Determine the (X, Y) coordinate at the center of the cell enclosing the given text.  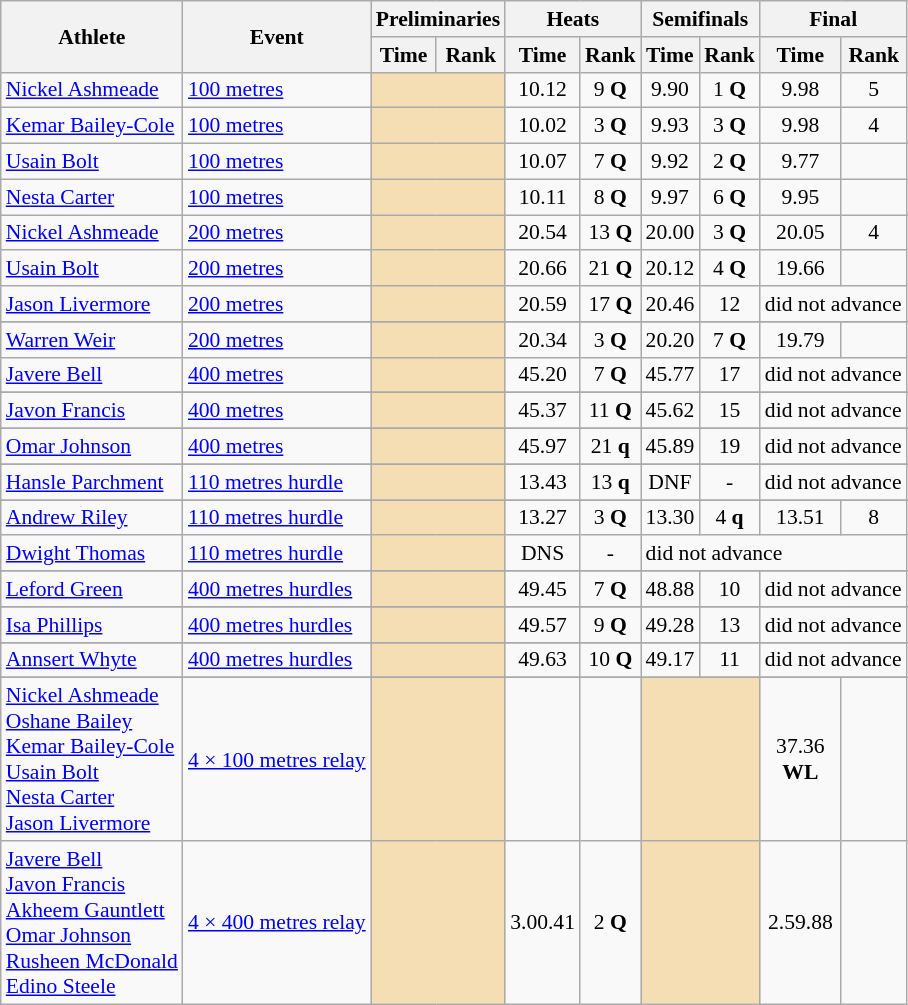
45.97 (542, 447)
1 Q (730, 90)
13 q (610, 482)
11 (730, 660)
6 Q (730, 197)
13.51 (800, 518)
Hansle Parchment (92, 482)
49.63 (542, 660)
Warren Weir (92, 340)
11 Q (610, 411)
9.95 (800, 197)
20.59 (542, 304)
10.12 (542, 90)
Javere Bell (92, 375)
5 (874, 90)
20.12 (670, 269)
Kemar Bailey-Cole (92, 126)
13.43 (542, 482)
9.90 (670, 90)
20.00 (670, 233)
45.89 (670, 447)
10.07 (542, 162)
DNS (542, 554)
13.27 (542, 518)
10.11 (542, 197)
20.54 (542, 233)
9.77 (800, 162)
17 Q (610, 304)
15 (730, 411)
19.79 (800, 340)
Omar Johnson (92, 447)
45.77 (670, 375)
Heats (572, 19)
4 Q (730, 269)
Semifinals (700, 19)
Preliminaries (438, 19)
19 (730, 447)
45.62 (670, 411)
4 q (730, 518)
20.66 (542, 269)
9.93 (670, 126)
10 Q (610, 660)
19.66 (800, 269)
45.20 (542, 375)
12 (730, 304)
Event (277, 36)
20.05 (800, 233)
Leford Green (92, 589)
49.45 (542, 589)
Nickel AshmeadeOshane BaileyKemar Bailey-ColeUsain BoltNesta CarterJason Livermore (92, 760)
Athlete (92, 36)
49.28 (670, 625)
8 Q (610, 197)
10 (730, 589)
20.46 (670, 304)
9.97 (670, 197)
4 × 400 metres relay (277, 922)
13 (730, 625)
Andrew Riley (92, 518)
8 (874, 518)
21 Q (610, 269)
Final (834, 19)
17 (730, 375)
13.30 (670, 518)
3.00.41 (542, 922)
20.34 (542, 340)
Javere BellJavon FrancisAkheem GauntlettOmar JohnsonRusheen McDonaldEdino Steele (92, 922)
4 × 100 metres relay (277, 760)
2.59.88 (800, 922)
Javon Francis (92, 411)
Jason Livermore (92, 304)
37.36WL (800, 760)
20.20 (670, 340)
45.37 (542, 411)
Nesta Carter (92, 197)
9.92 (670, 162)
48.88 (670, 589)
49.57 (542, 625)
Annsert Whyte (92, 660)
Dwight Thomas (92, 554)
49.17 (670, 660)
DNF (670, 482)
10.02 (542, 126)
13 Q (610, 233)
Isa Phillips (92, 625)
21 q (610, 447)
